Capture the cell that displays the provided text and extract its [X, Y] central coordinate. 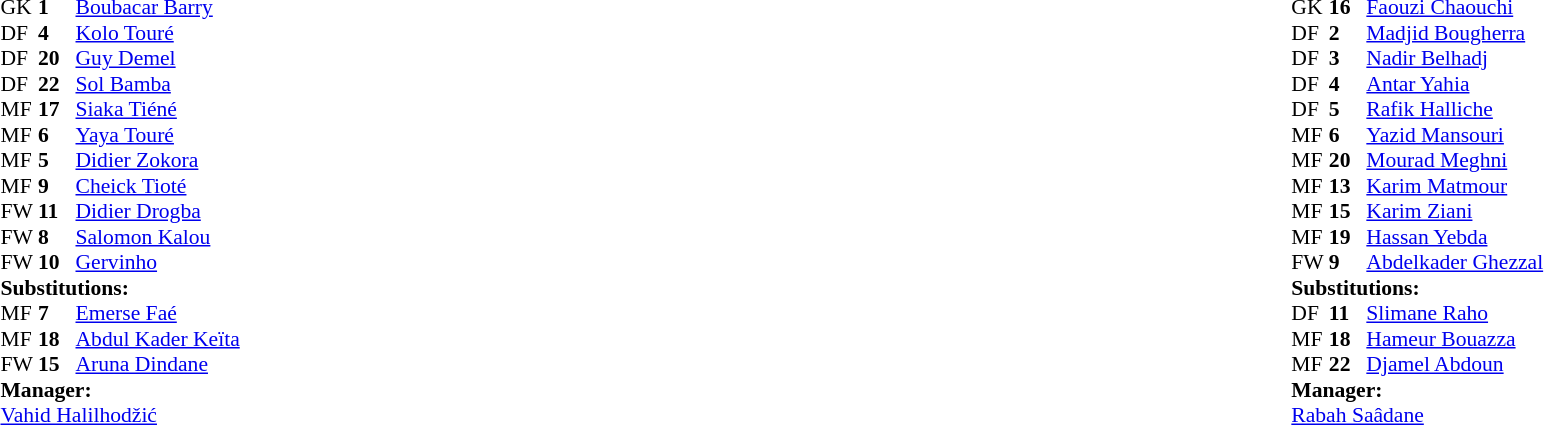
3 [1348, 59]
Djamel Abdoun [1454, 365]
Didier Drogba [158, 211]
Cheick Tioté [158, 186]
2 [1348, 33]
Yaya Touré [158, 135]
Mourad Meghni [1454, 161]
Antar Yahia [1454, 84]
Nadir Belhadj [1454, 59]
Yazid Mansouri [1454, 135]
Madjid Bougherra [1454, 33]
10 [57, 263]
Abdelkader Ghezzal [1454, 263]
Karim Ziani [1454, 211]
Sol Bamba [158, 84]
13 [1348, 186]
Salomon Kalou [158, 237]
Siaka Tiéné [158, 109]
8 [57, 237]
Aruna Dindane [158, 365]
Guy Demel [158, 59]
Abdul Kader Keïta [158, 339]
Karim Matmour [1454, 186]
Emerse Faé [158, 313]
Rafik Halliche [1454, 109]
Gervinho [158, 263]
19 [1348, 237]
Slimane Raho [1454, 313]
Hameur Bouazza [1454, 339]
Hassan Yebda [1454, 237]
Didier Zokora [158, 161]
Kolo Touré [158, 33]
17 [57, 109]
7 [57, 313]
